Scan for the cell matching the given text and deliver its (X, Y) coordinate at center. 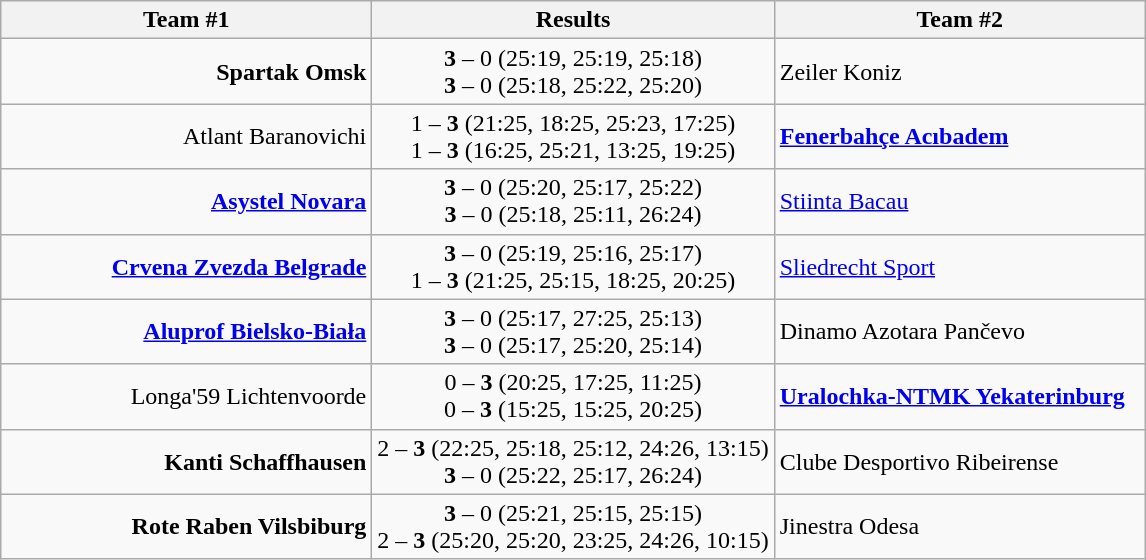
3 – 0 (25:17, 27:25, 25:13) 3 – 0 (25:17, 25:20, 25:14) (573, 332)
3 – 0 (25:19, 25:19, 25:18) 3 – 0 (25:18, 25:22, 25:20) (573, 72)
Kanti Schaffhausen (186, 462)
3 – 0 (25:21, 25:15, 25:15) 2 – 3 (25:20, 25:20, 23:25, 24:26, 10:15) (573, 526)
3 – 0 (25:19, 25:16, 25:17) 1 – 3 (21:25, 25:15, 18:25, 20:25) (573, 266)
Asystel Novara (186, 202)
2 – 3 (22:25, 25:18, 25:12, 24:26, 13:15) 3 – 0 (25:22, 25:17, 26:24) (573, 462)
Fenerbahçe Acıbadem (960, 136)
0 – 3 (20:25, 17:25, 11:25) 0 – 3 (15:25, 15:25, 20:25) (573, 396)
1 – 3 (21:25, 18:25, 25:23, 17:25) 1 – 3 (16:25, 25:21, 13:25, 19:25) (573, 136)
Aluprof Bielsko-Biała (186, 332)
Crvena Zvezda Belgrade (186, 266)
Team #1 (186, 20)
Stiinta Bacau (960, 202)
Spartak Omsk (186, 72)
Rote Raben Vilsbiburg (186, 526)
Team #2 (960, 20)
Atlant Baranovichi (186, 136)
Jinestra Odesa (960, 526)
Dinamo Azotara Pančevo (960, 332)
Uralochka-NTMK Yekaterinburg (960, 396)
Longa'59 Lichtenvoorde (186, 396)
3 – 0 (25:20, 25:17, 25:22) 3 – 0 (25:18, 25:11, 26:24) (573, 202)
Sliedrecht Sport (960, 266)
Results (573, 20)
Zeiler Koniz (960, 72)
Clube Desportivo Ribeirense (960, 462)
